Extract the (X, Y) coordinate from the center of the cell holding the provided text.  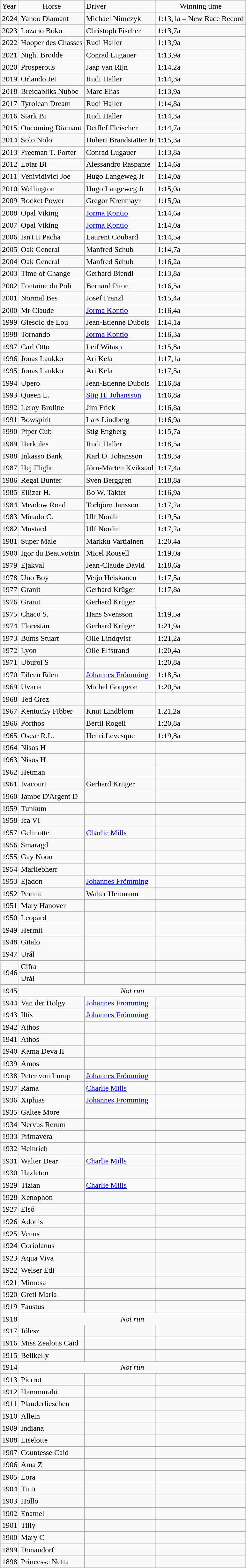
Primavera (52, 1137)
Venividivici Joe (52, 177)
Leopard (52, 918)
Josef Franzl (120, 298)
2001 (10, 298)
1907 (10, 1452)
1999 (10, 322)
1:15,0a (201, 189)
Uno Boy (52, 578)
1929 (10, 1185)
1913 (10, 1380)
Gelinotte (52, 833)
Karl O. Johansson (120, 456)
1:21,9a (201, 626)
Mustard (52, 529)
Lyon (52, 650)
2007 (10, 225)
1970 (10, 675)
1957 (10, 833)
Enamel (52, 1513)
Marc Elias (120, 91)
Alessandro Raspante (120, 164)
Mimosa (52, 1282)
1:15,9a (201, 201)
1908 (10, 1440)
Yahoo Diamant (52, 19)
1985 (10, 492)
Queen L. (52, 395)
Micado C. (52, 517)
Jambe D'Argent D (52, 796)
Peter von Lurup (52, 1076)
1942 (10, 1027)
1:19,8a (201, 735)
Solo Nolo (52, 140)
Isn't It Pacha (52, 237)
1905 (10, 1477)
Night Brodde (52, 55)
1924 (10, 1246)
1991 (10, 420)
1946 (10, 973)
Hans Svensson (120, 614)
Tizian (52, 1185)
2011 (10, 177)
Gay Noon (52, 857)
Driver (120, 6)
2004 (10, 261)
1976 (10, 602)
Regal Bunter (52, 480)
Fontaine du Poli (52, 286)
1919 (10, 1307)
Chaco S. (52, 614)
1936 (10, 1100)
Ica VI (52, 821)
1958 (10, 821)
1:21,2a (201, 638)
1996 (10, 359)
2003 (10, 274)
Mary Hanover (52, 905)
2015 (10, 128)
Galtee More (52, 1112)
1:17,1a (201, 359)
Marliebherr (52, 869)
Super Male (52, 541)
Torbjörn Jansson (120, 504)
Uburoi S (52, 663)
1:19,0a (201, 553)
Eileen Eden (52, 675)
Indiana (52, 1428)
Henri Levesque (120, 735)
Gitalo (52, 942)
1961 (10, 784)
Prosperous (52, 67)
Ejakval (52, 565)
1901 (10, 1526)
1916 (10, 1343)
1993 (10, 395)
1963 (10, 760)
1927 (10, 1209)
1998 (10, 334)
1971 (10, 663)
Hubert Brandstatter Jr (120, 140)
Faustus (52, 1307)
1:14,8a (201, 103)
Xenophon (52, 1197)
Tutti (52, 1489)
Jólesz (52, 1331)
Jean-Claude David (120, 565)
1944 (10, 1003)
Mr Claude (52, 310)
2018 (10, 91)
Allein (52, 1416)
Time of Change (52, 274)
Jaap van Rijn (120, 67)
1962 (10, 772)
1931 (10, 1161)
1982 (10, 529)
1:17,4a (201, 468)
2009 (10, 201)
Első (52, 1209)
Pierrot (52, 1380)
1904 (10, 1489)
Porthos (52, 723)
Lozano Boko (52, 31)
Hazleton (52, 1173)
Hetman (52, 772)
Gretl Maria (52, 1294)
Laurent Coubard (120, 237)
2002 (10, 286)
Winning time (201, 6)
2000 (10, 310)
Bums Stuart (52, 638)
1914 (10, 1367)
1.21,2a (201, 711)
1955 (10, 857)
Upero (52, 383)
1966 (10, 723)
1968 (10, 699)
Princesse Nefta (52, 1562)
1898 (10, 1562)
Hej Flight (52, 468)
1910 (10, 1416)
1:18,8a (201, 480)
Miss Zealous Caid (52, 1343)
Holló (52, 1501)
2024 (10, 19)
1984 (10, 504)
Walter Heitmann (120, 893)
1:17,8a (201, 590)
1951 (10, 905)
Igor du Beauvoisin (52, 553)
1952 (10, 893)
Lora (52, 1477)
Horse (52, 6)
Knut Lindblom (120, 711)
1965 (10, 735)
1992 (10, 407)
1989 (10, 444)
1:15,7a (201, 432)
2016 (10, 116)
Ejadon (52, 881)
1960 (10, 796)
Hermit (52, 930)
Xiphias (52, 1100)
Veijo Heiskanen (120, 578)
Oscar R.L. (52, 735)
1903 (10, 1501)
1967 (10, 711)
Olle Lindqvist (120, 638)
2019 (10, 79)
Giesolo de Lou (52, 322)
2020 (10, 67)
Donaudorf (52, 1550)
1923 (10, 1258)
1949 (10, 930)
1932 (10, 1149)
1997 (10, 346)
1:16,2a (201, 261)
1:16,5a (201, 286)
1:14,2a (201, 67)
1988 (10, 456)
Lars Lindberg (120, 420)
Walter Dear (52, 1161)
Cifra (52, 966)
2012 (10, 164)
1928 (10, 1197)
Uvaria (52, 687)
Nervus Rerum (52, 1124)
Venus (52, 1234)
1973 (10, 638)
2005 (10, 249)
Bertil Rogell (120, 723)
1:14,1a (201, 322)
1911 (10, 1404)
Stig H. Johansson (120, 395)
Tornando (52, 334)
1899 (10, 1550)
Bellkelly (52, 1355)
2021 (10, 55)
1995 (10, 371)
1980 (10, 553)
Michael Nimczyk (120, 19)
Micel Rousell (120, 553)
Aqua Viva (52, 1258)
1912 (10, 1392)
1:15,4a (201, 298)
1933 (10, 1137)
1975 (10, 614)
Countesse Caid (52, 1452)
Carl Otto (52, 346)
1:20,5a (201, 687)
Piper Cub (52, 432)
Hooper des Chasses (52, 43)
1972 (10, 650)
Jim Frick (120, 407)
Oncoming Diamant (52, 128)
1:18,6a (201, 565)
Wellington (52, 189)
Tilly (52, 1526)
Ama Z (52, 1465)
1941 (10, 1039)
2014 (10, 140)
Kentucky Fibber (52, 711)
Meadow Road (52, 504)
1939 (10, 1064)
1981 (10, 541)
Markku Vartiainen (120, 541)
Christoph Fischer (120, 31)
Leif Witasp (120, 346)
Gerhard Biendl (120, 274)
1918 (10, 1319)
1926 (10, 1222)
1987 (10, 468)
1934 (10, 1124)
Leroy Broline (52, 407)
Ellizar H. (52, 492)
1922 (10, 1270)
1917 (10, 1331)
Lotar Bi (52, 164)
Van der Hölgy (52, 1003)
2023 (10, 31)
2013 (10, 152)
1920 (10, 1294)
1979 (10, 565)
Liselotte (52, 1440)
Welser Edi (52, 1270)
Year (10, 6)
Bernard Piton (120, 286)
Stark Bi (52, 116)
1990 (10, 432)
2006 (10, 237)
1:16,4a (201, 310)
1964 (10, 748)
Coriolanus (52, 1246)
1930 (10, 1173)
Amos (52, 1064)
1959 (10, 808)
2010 (10, 189)
1:15,3a (201, 140)
Gregor Krenmayr (120, 201)
1937 (10, 1088)
1983 (10, 517)
Bowspirit (52, 420)
1978 (10, 578)
1935 (10, 1112)
Sven Berggren (120, 480)
1950 (10, 918)
1:15,8a (201, 346)
1915 (10, 1355)
Kama Deva II (52, 1051)
Iltis (52, 1015)
Michel Gougeon (120, 687)
Stig Engberg (120, 432)
1902 (10, 1513)
1:18,3a (201, 456)
Normal Bes (52, 298)
1900 (10, 1538)
1925 (10, 1234)
1947 (10, 954)
1943 (10, 1015)
2017 (10, 103)
1:16,3a (201, 334)
Freeman T. Porter (52, 152)
Rocket Power (52, 201)
1974 (10, 626)
Jörn-Mårten Kvikstad (120, 468)
1954 (10, 869)
1:14,5a (201, 237)
Olle Elfstrand (120, 650)
Mary C (52, 1538)
1938 (10, 1076)
1986 (10, 480)
Inkasso Bank (52, 456)
Permit (52, 893)
1977 (10, 590)
Tyrolean Dream (52, 103)
1994 (10, 383)
1:13,7a (201, 31)
1948 (10, 942)
1953 (10, 881)
Breidabliks Nubbe (52, 91)
1906 (10, 1465)
2008 (10, 213)
Bo W. Takter (120, 492)
Hammurabi (52, 1392)
Heinrich (52, 1149)
1909 (10, 1428)
Plauderlieschen (52, 1404)
Smaragd (52, 845)
2022 (10, 43)
Adonis (52, 1222)
1921 (10, 1282)
Ted Grez (52, 699)
1945 (10, 991)
1969 (10, 687)
Detflef Fleischer (120, 128)
1:13,1a – New Race Record (201, 19)
Florestan (52, 626)
1956 (10, 845)
Tunkum (52, 808)
Orlando Jet (52, 79)
1940 (10, 1051)
Herkules (52, 444)
Ivacourt (52, 784)
Rama (52, 1088)
